Detect which cell encompasses the target text, then output its (X, Y) center coordinate. 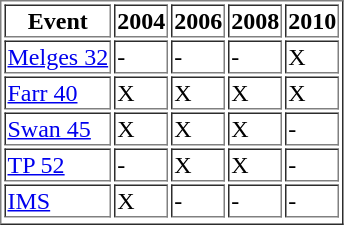
2010 (312, 20)
IMS (58, 200)
Melges 32 (58, 56)
Event (58, 20)
Farr 40 (58, 92)
Swan 45 (58, 128)
2008 (255, 20)
2006 (198, 20)
TP 52 (58, 164)
2004 (141, 20)
